Determine the (X, Y) coordinate at the center of the cell enclosing the given text.  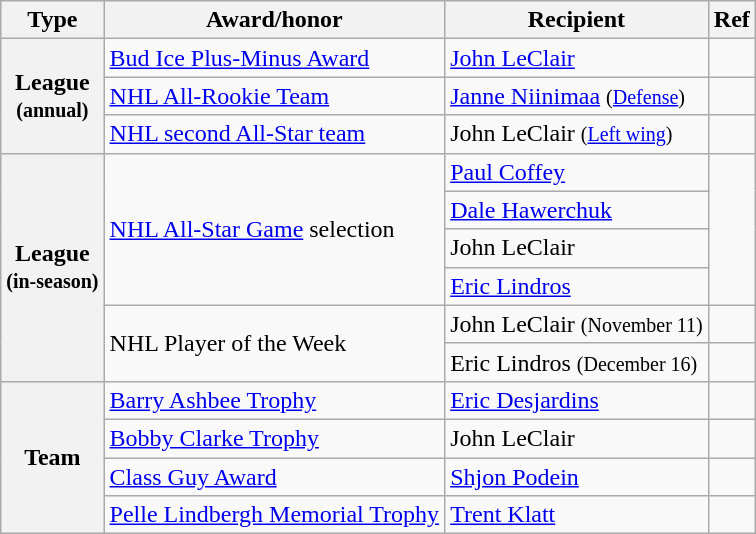
Eric Desjardins (577, 400)
Award/honor (274, 20)
Eric Lindros (December 16) (577, 362)
NHL second All-Star team (274, 134)
John LeClair (November 11) (577, 324)
Pelle Lindbergh Memorial Trophy (274, 515)
Dale Hawerchuk (577, 210)
League(in-season) (52, 267)
Eric Lindros (577, 286)
Shjon Podein (577, 477)
Ref (732, 20)
Janne Niinimaa (Defense) (577, 96)
Paul Coffey (577, 172)
Barry Ashbee Trophy (274, 400)
Bobby Clarke Trophy (274, 438)
John LeClair (Left wing) (577, 134)
NHL All-Rookie Team (274, 96)
NHL Player of the Week (274, 343)
NHL All-Star Game selection (274, 229)
Bud Ice Plus-Minus Award (274, 58)
Recipient (577, 20)
Team (52, 457)
Trent Klatt (577, 515)
Type (52, 20)
Class Guy Award (274, 477)
League(annual) (52, 96)
